Search for the cell housing the specified text and yield its (x, y) center coordinate. 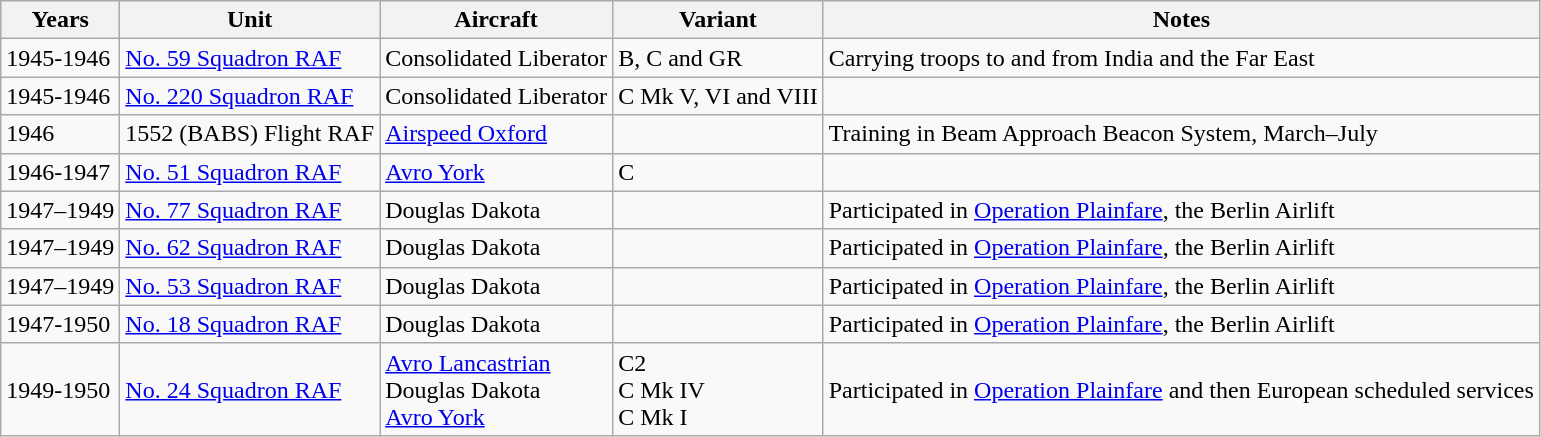
1552 (BABS) Flight RAF (250, 134)
C Mk V, VI and VIII (718, 96)
Variant (718, 20)
C (718, 172)
1946 (60, 134)
Training in Beam Approach Beacon System, March–July (1181, 134)
No. 220 Squadron RAF (250, 96)
C2 C Mk IV C Mk I (718, 389)
No. 77 Squadron RAF (250, 210)
Participated in Operation Plainfare and then European scheduled services (1181, 389)
Unit (250, 20)
B, C and GR (718, 58)
Avro York (496, 172)
No. 24 Squadron RAF (250, 389)
Avro LancastrianDouglas DakotaAvro York (496, 389)
No. 18 Squadron RAF (250, 324)
Notes (1181, 20)
Airspeed Oxford (496, 134)
1947-1950 (60, 324)
No. 62 Squadron RAF (250, 248)
No. 53 Squadron RAF (250, 286)
Years (60, 20)
No. 51 Squadron RAF (250, 172)
1946-1947 (60, 172)
1949-1950 (60, 389)
No. 59 Squadron RAF (250, 58)
Carrying troops to and from India and the Far East (1181, 58)
Aircraft (496, 20)
